Determine the [X, Y] coordinate at the center of the cell enclosing the given text.  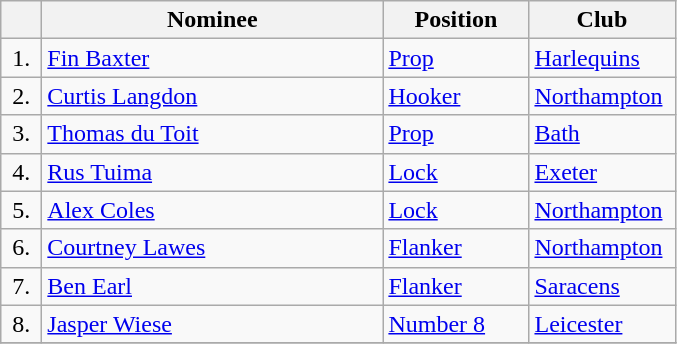
Rus Tuima [212, 172]
Club [602, 20]
Courtney Lawes [212, 248]
Harlequins [602, 58]
5. [22, 210]
1. [22, 58]
4. [22, 172]
Curtis Langdon [212, 96]
Position [456, 20]
Ben Earl [212, 286]
7. [22, 286]
3. [22, 134]
2. [22, 96]
Exeter [602, 172]
8. [22, 324]
Leicester [602, 324]
Hooker [456, 96]
Jasper Wiese [212, 324]
Bath [602, 134]
6. [22, 248]
Fin Baxter [212, 58]
Alex Coles [212, 210]
Saracens [602, 286]
Nominee [212, 20]
Thomas du Toit [212, 134]
Number 8 [456, 324]
